Capture the cell that displays the provided text and extract its (x, y) central coordinate. 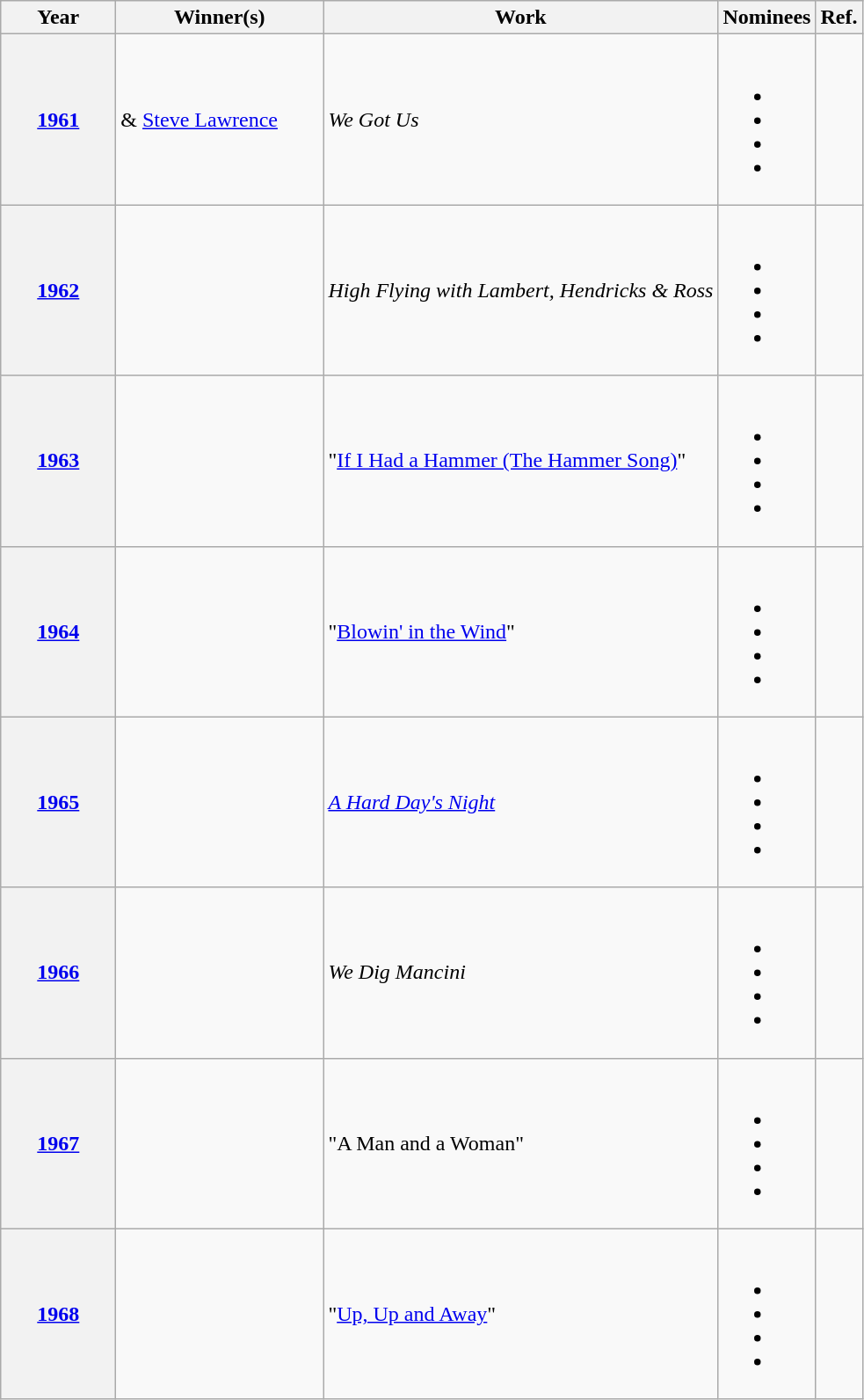
1965 (58, 802)
"Up, Up and Away" (520, 1314)
& Steve Lawrence (220, 120)
"A Man and a Woman" (520, 1143)
1964 (58, 631)
1962 (58, 290)
Nominees (766, 18)
Year (58, 18)
1968 (58, 1314)
We Got Us (520, 120)
Winner(s) (220, 18)
"Blowin' in the Wind" (520, 631)
1966 (58, 973)
1967 (58, 1143)
High Flying with Lambert, Hendricks & Ross (520, 290)
Ref. (839, 18)
Work (520, 18)
A Hard Day's Night (520, 802)
1963 (58, 461)
We Dig Mancini (520, 973)
"If I Had a Hammer (The Hammer Song)" (520, 461)
1961 (58, 120)
